Pinpoint the cell where the given text exists, returning its [x, y] midpoint coordinate. 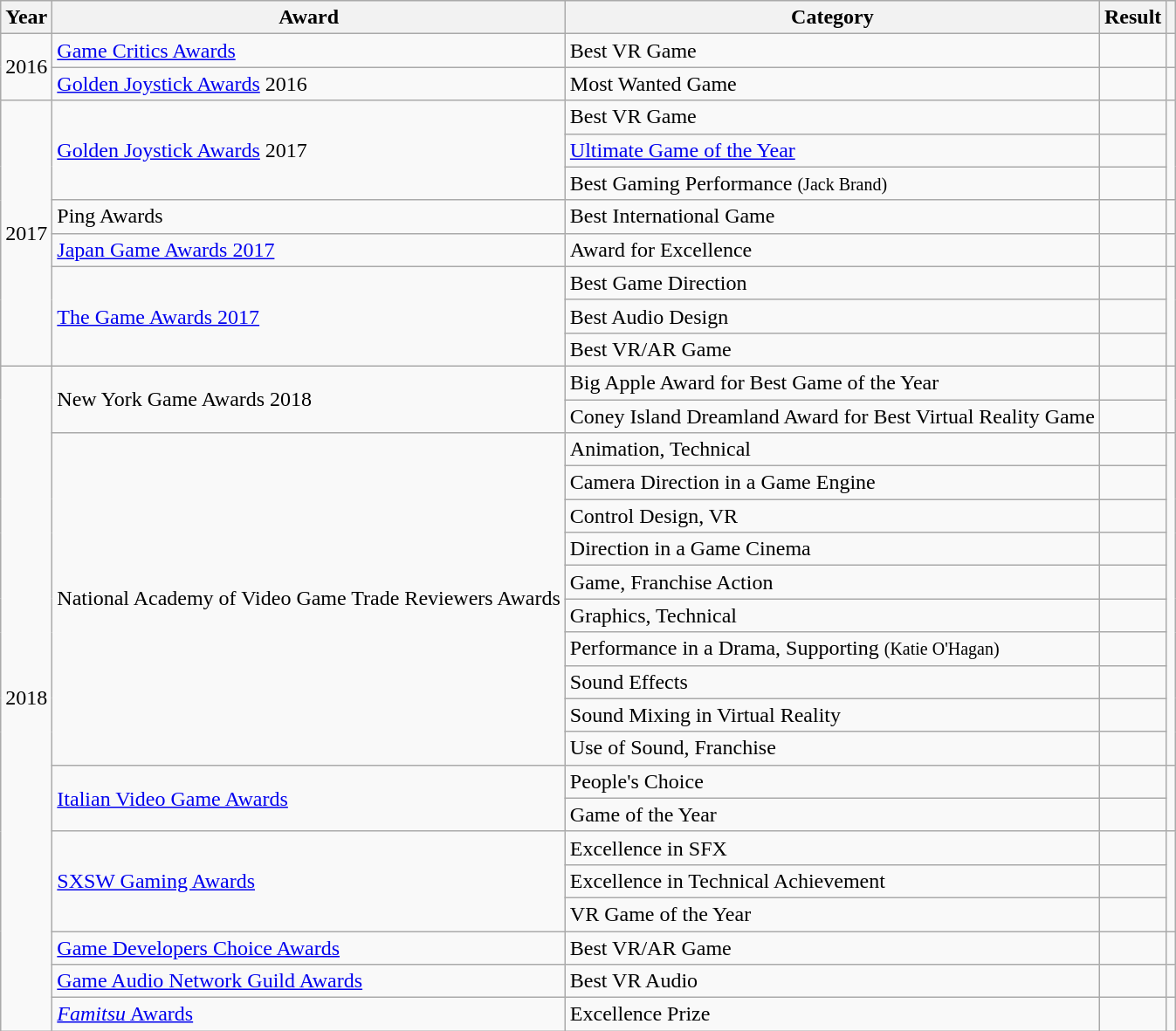
Animation, Technical [832, 450]
Most Wanted Game [832, 84]
Graphics, Technical [832, 615]
Game, Franchise Action [832, 582]
Category [832, 17]
Excellence Prize [832, 1014]
The Game Awards 2017 [309, 316]
Year [26, 17]
Game of the Year [832, 814]
Performance in a Drama, Supporting (Katie O'Hagan) [832, 649]
Sound Effects [832, 682]
Famitsu Awards [309, 1014]
Award for Excellence [832, 250]
Use of Sound, Franchise [832, 748]
Best International Game [832, 217]
Excellence in SFX [832, 848]
Best Gaming Performance (Jack Brand) [832, 183]
Control Design, VR [832, 516]
Big Apple Award for Best Game of the Year [832, 382]
People's Choice [832, 781]
Result [1132, 17]
Game Audio Network Guild Awards [309, 981]
Excellence in Technical Achievement [832, 881]
2018 [26, 698]
Direction in a Game Cinema [832, 549]
National Academy of Video Game Trade Reviewers Awards [309, 599]
Sound Mixing in Virtual Reality [832, 715]
SXSW Gaming Awards [309, 881]
Game Critics Awards [309, 51]
Ping Awards [309, 217]
Best Game Direction [832, 283]
2016 [26, 67]
Golden Joystick Awards 2017 [309, 150]
New York Game Awards 2018 [309, 399]
Golden Joystick Awards 2016 [309, 84]
Italian Video Game Awards [309, 798]
Game Developers Choice Awards [309, 947]
Best VR Audio [832, 981]
Japan Game Awards 2017 [309, 250]
Coney Island Dreamland Award for Best Virtual Reality Game [832, 416]
2017 [26, 233]
Ultimate Game of the Year [832, 150]
Best Audio Design [832, 316]
Camera Direction in a Game Engine [832, 483]
VR Game of the Year [832, 914]
Award [309, 17]
